Find where the given text appears and provide that cell's center as (x, y) coordinate. 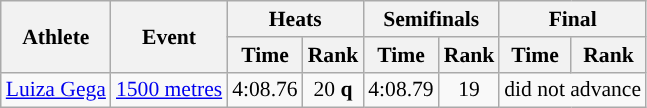
Final (572, 19)
did not advance (572, 90)
Semifinals (431, 19)
4:08.79 (400, 90)
19 (470, 90)
1500 metres (169, 90)
Event (169, 36)
Heats (295, 19)
4:08.76 (264, 90)
20 q (334, 90)
Luiza Gega (56, 90)
Athlete (56, 36)
